Provide the (x, y) coordinate of the cell's center where the given text is located.  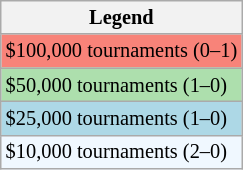
$100,000 tournaments (0–1) (122, 51)
$50,000 tournaments (1–0) (122, 85)
Legend (122, 17)
$10,000 tournaments (2–0) (122, 152)
$25,000 tournaments (1–0) (122, 118)
